From the cell containing the given text, extract its center point as [x, y] coordinate. 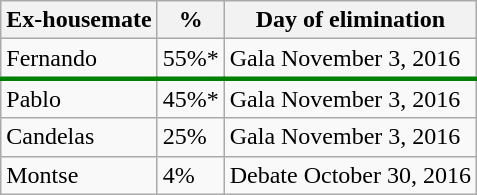
45%* [190, 98]
Debate October 30, 2016 [350, 175]
Montse [79, 175]
Pablo [79, 98]
4% [190, 175]
Ex-housemate [79, 20]
Fernando [79, 59]
Day of elimination [350, 20]
25% [190, 137]
55%* [190, 59]
% [190, 20]
Candelas [79, 137]
